Provide the (x, y) coordinate of the cell's center where the given text is located.  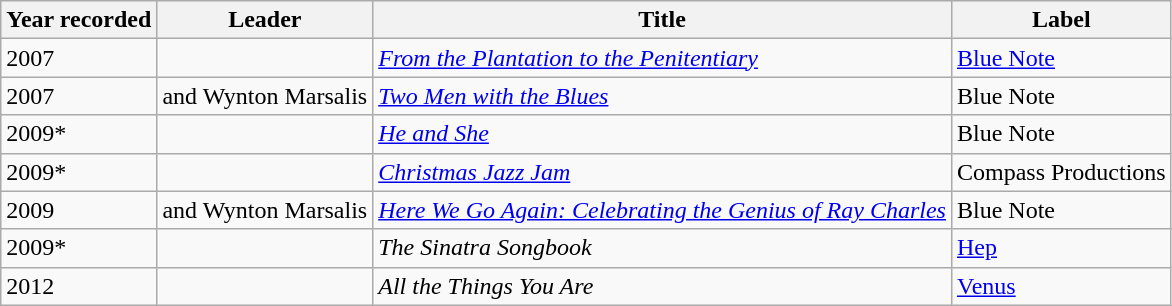
The Sinatra Songbook (662, 248)
Label (1061, 20)
Hep (1061, 248)
Leader (265, 20)
Compass Productions (1061, 172)
Venus (1061, 286)
He and She (662, 134)
Here We Go Again: Celebrating the Genius of Ray Charles (662, 210)
Year recorded (79, 20)
Two Men with the Blues (662, 96)
From the Plantation to the Penitentiary (662, 58)
Christmas Jazz Jam (662, 172)
2009 (79, 210)
Title (662, 20)
All the Things You Are (662, 286)
2012 (79, 286)
